Provide the [x, y] coordinate of the cell's center where the given text is located.  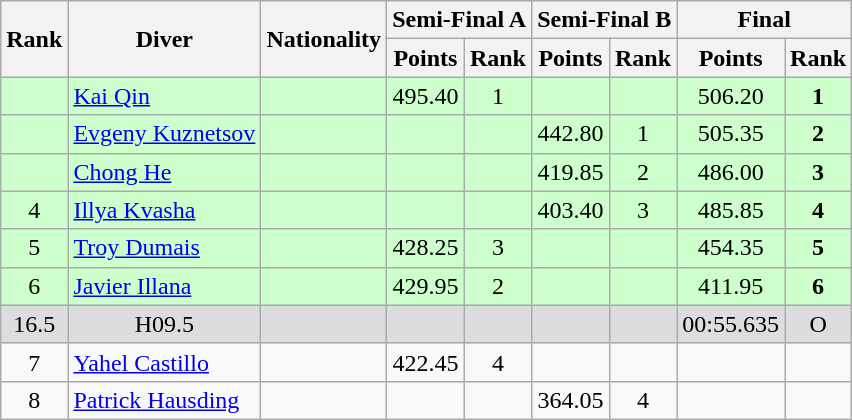
Patrick Hausding [164, 400]
Yahel Castillo [164, 362]
Chong He [164, 172]
00:55.635 [731, 324]
7 [34, 362]
Semi-Final B [604, 20]
485.85 [731, 210]
Nationality [324, 39]
8 [34, 400]
Kai Qin [164, 96]
422.45 [426, 362]
411.95 [731, 286]
505.35 [731, 134]
Illya Kvasha [164, 210]
403.40 [571, 210]
419.85 [571, 172]
Diver [164, 39]
Final [764, 20]
454.35 [731, 248]
O [818, 324]
364.05 [571, 400]
Evgeny Kuznetsov [164, 134]
Semi-Final A [460, 20]
16.5 [34, 324]
Javier Illana [164, 286]
428.25 [426, 248]
506.20 [731, 96]
H09.5 [164, 324]
486.00 [731, 172]
495.40 [426, 96]
Troy Dumais [164, 248]
442.80 [571, 134]
429.95 [426, 286]
